Output the [x, y] coordinate of the center of the cell containing the given text.  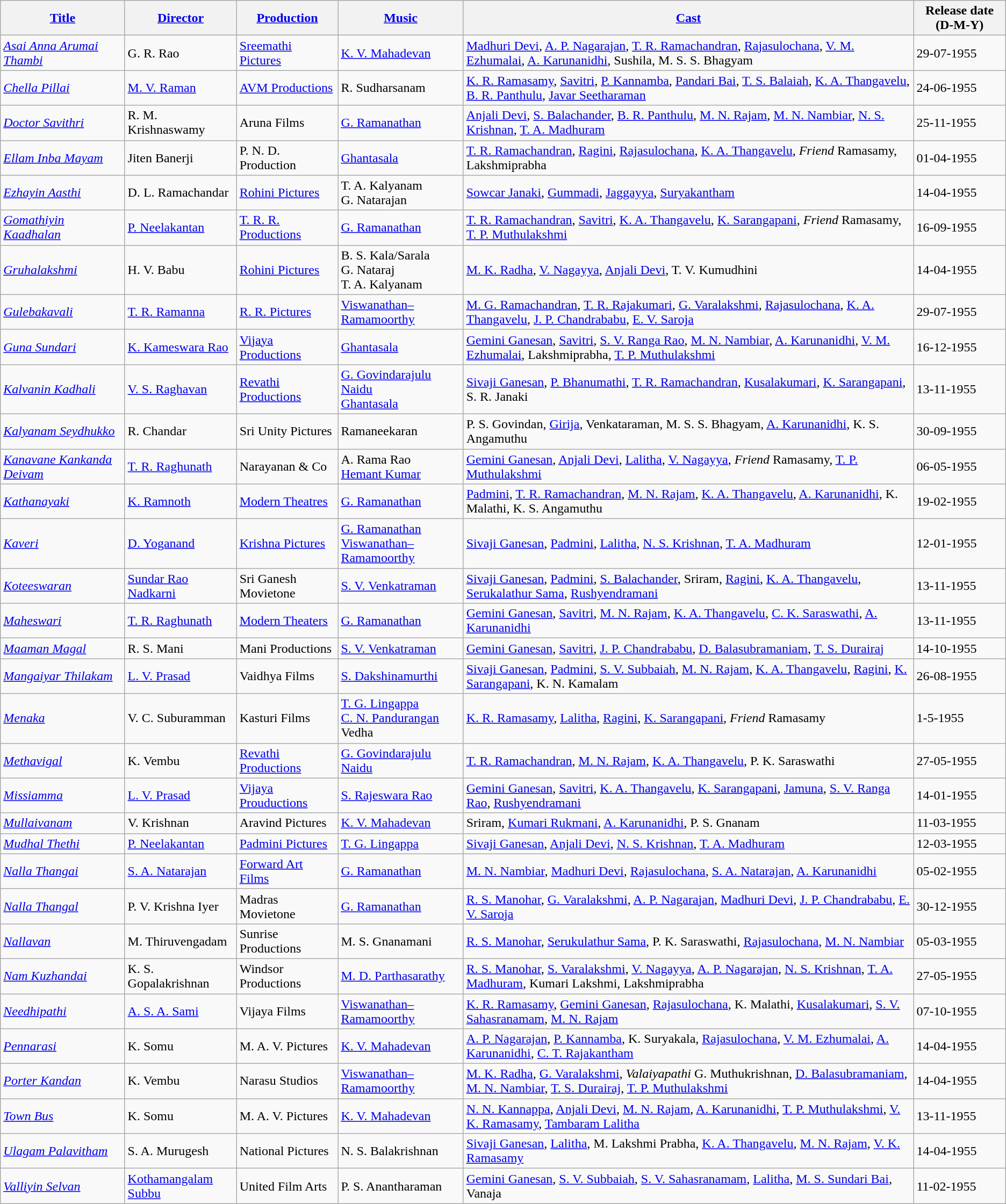
Vijaya Prouductions [287, 795]
K. R. Ramasamy, Savitri, P. Kannamba, Pandari Bai, T. S. Balaiah, K. A. Thangavelu, B. R. Panthulu, Javar Seetharaman [688, 88]
S. Dakshinamurthi [401, 676]
Nam Kuzhandai [62, 976]
Title [62, 18]
M. G. Ramachandran, T. R. Rajakumari, G. Varalakshmi, Rajasulochana, K. A. Thangavelu, J. P. Chandrababu, E. V. Saroja [688, 312]
Sri Ganesh Movietone [287, 586]
Gemini Ganesan, Savitri, M. N. Rajam, K. A. Thangavelu, C. K. Saraswathi, A. Karunanidhi [688, 621]
Mani Productions [287, 648]
Kaveri [62, 544]
Kalvanin Kadhali [62, 389]
S. A. Natarajan [181, 871]
National Pictures [287, 1151]
14-10-1955 [960, 648]
R. S. Manohar, Serukulathur Sama, P. K. Saraswathi, Rajasulochana, M. N. Nambiar [688, 941]
Sivaji Ganesan, Anjali Devi, N. S. Krishnan, T. A. Madhuram [688, 843]
30-12-1955 [960, 906]
T. R. R. Productions [287, 228]
H. V. Babu [181, 270]
25-11-1955 [960, 122]
Jiten Banerji [181, 158]
S. A. Murugesh [181, 1151]
G. Govindarajulu Naidu [401, 761]
Cast [688, 18]
Narayanan & Co [287, 466]
V. C. Suburamman [181, 718]
Director [181, 18]
Gemini Ganesan, Savitri, J. P. Chandrababu, D. Balasubramaniam, T. S. Durairaj [688, 648]
Vaidhya Films [287, 676]
Padmini, T. R. Ramachandran, M. N. Rajam, K. A. Thangavelu, A. Karunanidhi, K. Malathi, K. S. Angamuthu [688, 502]
T. R. Ramanna [181, 312]
G. R. Rao [181, 53]
K. Ramnoth [181, 502]
05-02-1955 [960, 871]
05-03-1955 [960, 941]
P. S. Anantharaman [401, 1186]
Town Bus [62, 1116]
A. P. Nagarajan, P. Kannamba, K. Suryakala, Rajasulochana, V. M. Ezhumalai, A. Karunanidhi, C. T. Rajakantham [688, 1047]
R. S. Manohar, S. Varalakshmi, V. Nagayya, A. P. Nagarajan, N. S. Krishnan, T. A. Madhuram, Kumari Lakshmi, Lakshmiprabha [688, 976]
Modern Theaters [287, 621]
Missiamma [62, 795]
R. M. Krishnaswamy [181, 122]
Production [287, 18]
Doctor Savithri [62, 122]
R. S. Manohar, G. Varalakshmi, A. P. Nagarajan, Madhuri Devi, J. P. Chandrababu, E. V. Saroja [688, 906]
Methavigal [62, 761]
Aruna Films [287, 122]
P. V. Krishna Iyer [181, 906]
24-06-1955 [960, 88]
Vijaya Productions [287, 347]
Asai Anna Arumai Thambi [62, 53]
K. R. Ramasamy, Gemini Ganesan, Rajasulochana, K. Malathi, Kusalakumari, S. V. Sahasranamam, M. N. Rajam [688, 1011]
B. S. Kala/SaralaG. NatarajT. A. Kalyanam [401, 270]
Kasturi Films [287, 718]
T. G. Lingappa [401, 843]
Menaka [62, 718]
Koteeswaran [62, 586]
M. S. Gnanamani [401, 941]
T. R. Ramachandran, Ragini, Rajasulochana, K. A. Thangavelu, Friend Ramasamy, Lakshmiprabha [688, 158]
Guna Sundari [62, 347]
Chella Pillai [62, 88]
Sivaji Ganesan, P. Bhanumathi, T. R. Ramachandran, Kusalakumari, K. Sarangapani, S. R. Janaki [688, 389]
P. N. D. Production [287, 158]
Gemini Ganesan, Savitri, S. V. Ranga Rao, M. N. Nambiar, A. Karunanidhi, V. M. Ezhumalai, Lakshmiprabha, T. P. Muthulakshmi [688, 347]
T. A. KalyanamG. Natarajan [401, 192]
Kothamangalam Subbu [181, 1186]
Sundar Rao Nadkarni [181, 586]
Windsor Productions [287, 976]
N. S. Balakrishnan [401, 1151]
A. S. A. Sami [181, 1011]
Sivaji Ganesan, Lalitha, M. Lakshmi Prabha, K. A. Thangavelu, M. N. Rajam, V. K. Ramasamy [688, 1151]
Modern Theatres [287, 502]
12-01-1955 [960, 544]
K. Kameswara Rao [181, 347]
Sivaji Ganesan, Padmini, S. V. Subbaiah, M. N. Rajam, K. A. Thangavelu, Ragini, K. Sarangapani, K. N. Kamalam [688, 676]
Narasu Studios [287, 1081]
T. G. LingappaC. N. PanduranganVedha [401, 718]
07-10-1955 [960, 1011]
Mullaivanam [62, 823]
Gruhalakshmi [62, 270]
Kanavane Kankanda Deivam [62, 466]
11-02-1955 [960, 1186]
Padmini Pictures [287, 843]
Ezhayin Aasthi [62, 192]
Nallavan [62, 941]
M. N. Nambiar, Madhuri Devi, Rajasulochana, S. A. Natarajan, A. Karunanidhi [688, 871]
Mudhal Thethi [62, 843]
Vijaya Films [287, 1011]
Gemini Ganesan, Savitri, K. A. Thangavelu, K. Sarangapani, Jamuna, S. V. Ranga Rao, Rushyendramani [688, 795]
United Film Arts [287, 1186]
D. L. Ramachandar [181, 192]
Forward Art Films [287, 871]
Pennarasi [62, 1047]
Anjali Devi, S. Balachander, B. R. Panthulu, M. N. Rajam, M. N. Nambiar, N. S. Krishnan, T. A. Madhuram [688, 122]
Maheswari [62, 621]
Mangaiyar Thilakam [62, 676]
S. Rajeswara Rao [401, 795]
A. Rama RaoHemant Kumar [401, 466]
Kalyanam Seydhukko [62, 431]
D. Yoganand [181, 544]
Kathanayaki [62, 502]
Sreemathi Pictures [287, 53]
T. R. Ramachandran, M. N. Rajam, K. A. Thangavelu, P. K. Saraswathi [688, 761]
Ellam Inba Mayam [62, 158]
N. N. Kannappa, Anjali Devi, M. N. Rajam, A. Karunanidhi, T. P. Muthulakshmi, V. K. Ramasamy, Tambaram Lalitha [688, 1116]
30-09-1955 [960, 431]
16-09-1955 [960, 228]
R. S. Mani [181, 648]
Gemini Ganesan, Anjali Devi, Lalitha, V. Nagayya, Friend Ramasamy, T. P. Muthulakshmi [688, 466]
Sri Unity Pictures [287, 431]
Sivaji Ganesan, Padmini, S. Balachander, Sriram, Ragini, K. A. Thangavelu, Serukalathur Sama, Rushyendramani [688, 586]
R. R. Pictures [287, 312]
Ulagam Palavitham [62, 1151]
V. S. Raghavan [181, 389]
Ramaneekaran [401, 431]
19-02-1955 [960, 502]
V. Krishnan [181, 823]
14-01-1955 [960, 795]
M. Thiruvengadam [181, 941]
Porter Kandan [62, 1081]
R. Chandar [181, 431]
Sowcar Janaki, Gummadi, Jaggayya, Suryakantham [688, 192]
Madras Movietone [287, 906]
M. K. Radha, G. Varalakshmi, Valaiyapathi G. Muthukrishnan, D. Balasubramaniam, M. N. Nambiar, T. S. Durairaj, T. P. Muthulakshmi [688, 1081]
Gemini Ganesan, S. V. Subbaiah, S. V. Sahasranamam, Lalitha, M. S. Sundari Bai, Vanaja [688, 1186]
06-05-1955 [960, 466]
G. RamanathanViswanathan–Ramamoorthy [401, 544]
16-12-1955 [960, 347]
26-08-1955 [960, 676]
01-04-1955 [960, 158]
Maaman Magal [62, 648]
12-03-1955 [960, 843]
M. V. Raman [181, 88]
Madhuri Devi, A. P. Nagarajan, T. R. Ramachandran, Rajasulochana, V. M. Ezhumalai, A. Karunanidhi, Sushila, M. S. S. Bhagyam [688, 53]
M. D. Parthasarathy [401, 976]
11-03-1955 [960, 823]
Sriram, Kumari Rukmani, A. Karunanidhi, P. S. Gnanam [688, 823]
Nalla Thangai [62, 871]
AVM Productions [287, 88]
Gulebakavali [62, 312]
K. R. Ramasamy, Lalitha, Ragini, K. Sarangapani, Friend Ramasamy [688, 718]
Music [401, 18]
T. R. Ramachandran, Savitri, K. A. Thangavelu, K. Sarangapani, Friend Ramasamy, T. P. Muthulakshmi [688, 228]
Aravind Pictures [287, 823]
Krishna Pictures [287, 544]
M. K. Radha, V. Nagayya, Anjali Devi, T. V. Kumudhini [688, 270]
Valliyin Selvan [62, 1186]
R. Sudharsanam [401, 88]
K. S. Gopalakrishnan [181, 976]
1-5-1955 [960, 718]
Gomathiyin Kaadhalan [62, 228]
Needhipathi [62, 1011]
Sunrise Productions [287, 941]
G. Govindarajulu NaiduGhantasala [401, 389]
Release date (D-M-Y) [960, 18]
Sivaji Ganesan, Padmini, Lalitha, N. S. Krishnan, T. A. Madhuram [688, 544]
Nalla Thangal [62, 906]
P. S. Govindan, Girija, Venkataraman, M. S. S. Bhagyam, A. Karunanidhi, K. S. Angamuthu [688, 431]
